Identify which cell holds the provided text, then report its [X, Y] central coordinate. 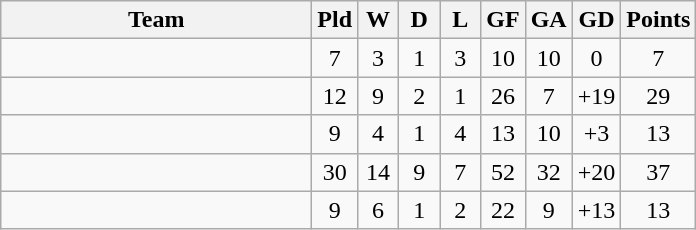
GD [596, 20]
W [378, 20]
+19 [596, 96]
52 [503, 172]
D [420, 20]
0 [596, 58]
Team [156, 20]
22 [503, 210]
30 [335, 172]
+13 [596, 210]
37 [658, 172]
32 [548, 172]
+3 [596, 134]
14 [378, 172]
26 [503, 96]
+20 [596, 172]
6 [378, 210]
29 [658, 96]
Pld [335, 20]
GA [548, 20]
GF [503, 20]
12 [335, 96]
Points [658, 20]
L [460, 20]
